Provide the [X, Y] coordinate of the cell's center where the given text is located.  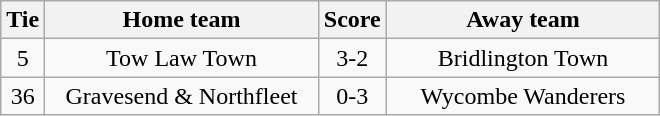
Away team [523, 20]
3-2 [352, 58]
Gravesend & Northfleet [182, 96]
Tow Law Town [182, 58]
Home team [182, 20]
Wycombe Wanderers [523, 96]
0-3 [352, 96]
Tie [23, 20]
36 [23, 96]
5 [23, 58]
Score [352, 20]
Bridlington Town [523, 58]
